Scan for the cell matching the given text and deliver its [X, Y] coordinate at center. 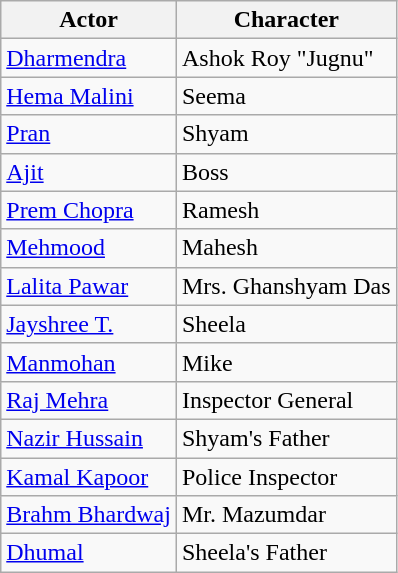
Kamal Kapoor [89, 477]
Ramesh [286, 210]
Dharmendra [89, 58]
Boss [286, 172]
Mehmood [89, 248]
Character [286, 20]
Brahm Bhardwaj [89, 515]
Hema Malini [89, 96]
Shyam's Father [286, 438]
Nazir Hussain [89, 438]
Sheela [286, 324]
Mahesh [286, 248]
Mrs. Ghanshyam Das [286, 286]
Ajit [89, 172]
Shyam [286, 134]
Prem Chopra [89, 210]
Police Inspector [286, 477]
Mike [286, 362]
Inspector General [286, 400]
Manmohan [89, 362]
Pran [89, 134]
Dhumal [89, 553]
Raj Mehra [89, 400]
Sheela's Father [286, 553]
Mr. Mazumdar [286, 515]
Ashok Roy "Jugnu" [286, 58]
Seema [286, 96]
Actor [89, 20]
Lalita Pawar [89, 286]
Jayshree T. [89, 324]
